Locate the cell with the specified text and output its (x, y) center coordinate. 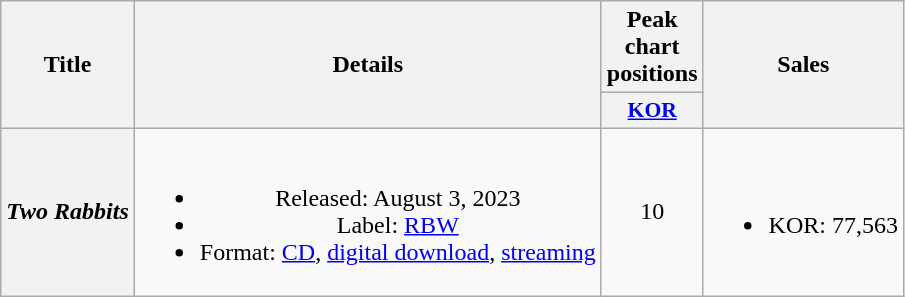
Two Rabbits (68, 212)
Title (68, 65)
KOR (652, 111)
Peak chart positions (652, 47)
10 (652, 212)
Details (368, 65)
Released: August 3, 2023Label: RBWFormat: CD, digital download, streaming (368, 212)
KOR: 77,563 (803, 212)
Sales (803, 65)
